Provide the (x, y) coordinate of the cell's center where the given text is located.  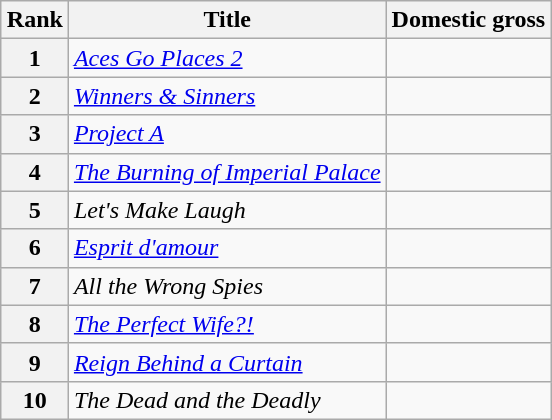
5 (34, 210)
Aces Go Places 2 (227, 58)
The Perfect Wife?! (227, 324)
All the Wrong Spies (227, 286)
Let's Make Laugh (227, 210)
The Dead and the Deadly (227, 400)
Esprit d'amour (227, 248)
The Burning of Imperial Palace (227, 172)
Rank (34, 20)
Winners & Sinners (227, 96)
Project A (227, 134)
9 (34, 362)
Reign Behind a Curtain (227, 362)
6 (34, 248)
Domestic gross (468, 20)
8 (34, 324)
10 (34, 400)
Title (227, 20)
4 (34, 172)
3 (34, 134)
7 (34, 286)
1 (34, 58)
2 (34, 96)
